Pinpoint the cell where the given text exists, returning its (X, Y) midpoint coordinate. 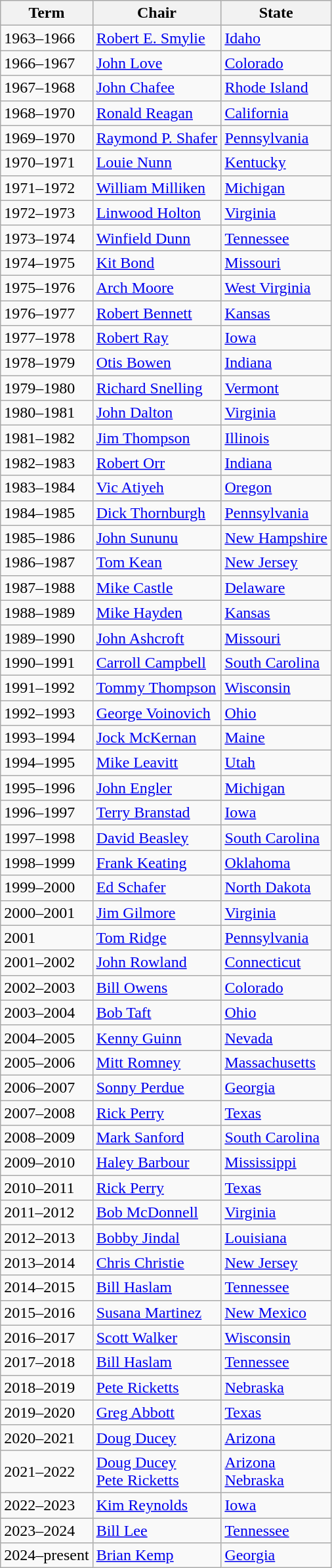
Jim Thompson (157, 438)
Chris Christie (157, 1263)
1981–1982 (47, 438)
Kit Bond (157, 263)
Illinois (276, 438)
Maine (276, 738)
1994–1995 (47, 763)
1975–1976 (47, 288)
1979–1980 (47, 388)
Jim Gilmore (157, 913)
2013–2014 (47, 1263)
Otis Bowen (157, 363)
John Ashcroft (157, 638)
Utah (276, 763)
1971–1972 (47, 188)
Mike Castle (157, 588)
1999–2000 (47, 888)
Tom Ridge (157, 938)
Bob Taft (157, 1013)
Tom Kean (157, 563)
1997–1998 (47, 838)
Robert Bennett (157, 313)
1990–1991 (47, 663)
Vic Atiyeh (157, 488)
West Virginia (276, 288)
Winfield Dunn (157, 238)
1977–1978 (47, 338)
Doug Ducey (157, 1437)
Robert Ray (157, 338)
Linwood Holton (157, 213)
John Chafee (157, 88)
2019–2020 (47, 1412)
Mike Leavitt (157, 763)
2004–2005 (47, 1037)
New Mexico (276, 1313)
George Voinovich (157, 712)
1972–1973 (47, 213)
2006–2007 (47, 1087)
2001 (47, 938)
Sonny Perdue (157, 1087)
Greg Abbott (157, 1412)
2012–2013 (47, 1238)
Ed Schafer (157, 888)
1998–1999 (47, 863)
Raymond P. Shafer (157, 138)
Oklahoma (276, 863)
1983–1984 (47, 488)
Richard Snelling (157, 388)
1988–1989 (47, 613)
Louisiana (276, 1238)
Bobby Jindal (157, 1238)
1970–1971 (47, 163)
Robert Orr (157, 463)
Chair (157, 13)
Robert E. Smylie (157, 38)
1989–1990 (47, 638)
David Beasley (157, 838)
1984–1985 (47, 513)
Tommy Thompson (157, 687)
1963–1966 (47, 38)
John Sununu (157, 538)
1974–1975 (47, 263)
Connecticut (276, 963)
John Dalton (157, 413)
1986–1987 (47, 563)
Doug DuceyPete Ricketts (157, 1471)
Delaware (276, 588)
1966–1967 (47, 63)
Mark Sanford (157, 1138)
2011–2012 (47, 1213)
2005–2006 (47, 1062)
Brian Kemp (157, 1556)
1968–1970 (47, 113)
2017–2018 (47, 1362)
2016–2017 (47, 1338)
2022–2023 (47, 1505)
Haley Barbour (157, 1163)
1991–1992 (47, 687)
2014–2015 (47, 1288)
2008–2009 (47, 1138)
1992–1993 (47, 712)
State (276, 13)
2010–2011 (47, 1188)
Bob McDonnell (157, 1213)
Arizona Nebraska (276, 1471)
2023–2024 (47, 1531)
1978–1979 (47, 363)
1996–1997 (47, 813)
John Rowland (157, 963)
Susana Martinez (157, 1313)
1969–1970 (47, 138)
Dick Thornburgh (157, 513)
1995–1996 (47, 788)
2024–present (47, 1556)
Mississippi (276, 1163)
New Hampshire (276, 538)
Carroll Campbell (157, 663)
Arizona (276, 1437)
Arch Moore (157, 288)
North Dakota (276, 888)
Rhode Island (276, 88)
Nebraska (276, 1387)
Terry Branstad (157, 813)
Idaho (276, 38)
2001–2002 (47, 963)
Louie Nunn (157, 163)
Nevada (276, 1037)
1985–1986 (47, 538)
2021–2022 (47, 1471)
2003–2004 (47, 1013)
Pete Ricketts (157, 1387)
2009–2010 (47, 1163)
2002–2003 (47, 988)
Term (47, 13)
2018–2019 (47, 1387)
1976–1977 (47, 313)
Kenny Guinn (157, 1037)
1973–1974 (47, 238)
Vermont (276, 388)
California (276, 113)
Ronald Reagan (157, 113)
Jock McKernan (157, 738)
Scott Walker (157, 1338)
2007–2008 (47, 1113)
1967–1968 (47, 88)
Mitt Romney (157, 1062)
2015–2016 (47, 1313)
1980–1981 (47, 413)
Oregon (276, 488)
Bill Owens (157, 988)
1982–1983 (47, 463)
John Love (157, 63)
Kim Reynolds (157, 1505)
Kentucky (276, 163)
Bill Lee (157, 1531)
Frank Keating (157, 863)
2000–2001 (47, 913)
William Milliken (157, 188)
Mike Hayden (157, 613)
Massachusetts (276, 1062)
1993–1994 (47, 738)
2020–2021 (47, 1437)
1987–1988 (47, 588)
John Engler (157, 788)
